Find where the given text appears and provide that cell's center as [X, Y] coordinate. 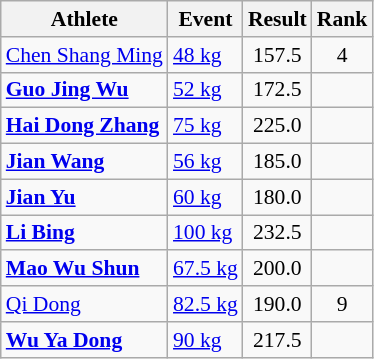
Jian Wang [84, 162]
225.0 [278, 126]
Qi Dong [84, 304]
200.0 [278, 269]
172.5 [278, 90]
100 kg [206, 233]
67.5 kg [206, 269]
Hai Dong Zhang [84, 126]
Event [206, 19]
52 kg [206, 90]
180.0 [278, 197]
185.0 [278, 162]
190.0 [278, 304]
56 kg [206, 162]
Mao Wu Shun [84, 269]
Result [278, 19]
82.5 kg [206, 304]
Athlete [84, 19]
Guo Jing Wu [84, 90]
90 kg [206, 340]
Rank [342, 19]
157.5 [278, 55]
217.5 [278, 340]
Wu Ya Dong [84, 340]
232.5 [278, 233]
48 kg [206, 55]
Li Bing [84, 233]
Jian Yu [84, 197]
75 kg [206, 126]
Chen Shang Ming [84, 55]
60 kg [206, 197]
9 [342, 304]
4 [342, 55]
